Output the (X, Y) coordinate of the center of the cell containing the given text.  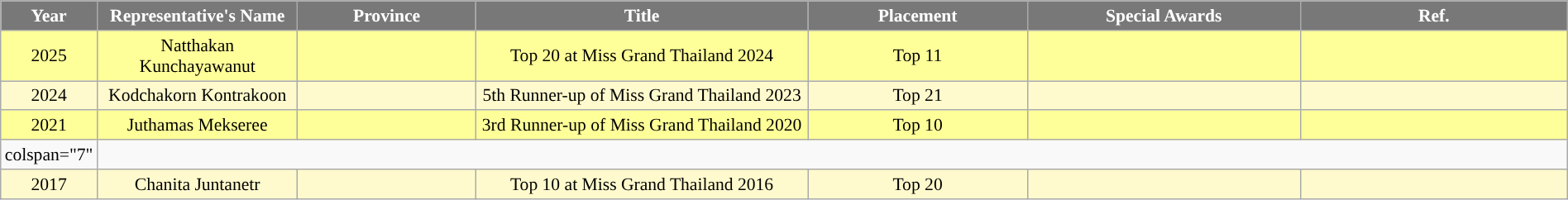
Kodchakorn Kontrakoon (197, 96)
Year (50, 16)
Ref. (1434, 16)
Top 21 (918, 96)
Top 10 at Miss Grand Thailand 2016 (642, 184)
Top 10 (918, 126)
Top 11 (918, 56)
2024 (50, 96)
Special Awards (1164, 16)
2025 (50, 56)
Placement (918, 16)
2021 (50, 126)
3rd Runner-up of Miss Grand Thailand 2020 (642, 126)
Top 20 at Miss Grand Thailand 2024 (642, 56)
5th Runner-up of Miss Grand Thailand 2023 (642, 96)
Juthamas Mekseree (197, 126)
Chanita Juntanetr (197, 184)
2017 (50, 184)
Title (642, 16)
Natthakan Kunchayawanut (197, 56)
Province (387, 16)
colspan="7" (50, 155)
Top 20 (918, 184)
Representative's Name (197, 16)
